Return (X, Y) of the center of cell containing provided text 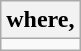
where, (40, 20)
